Extract the (X, Y) coordinate from the center of the cell holding the provided text.  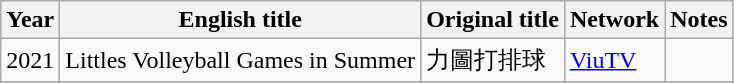
2021 (30, 60)
Original title (493, 20)
Notes (699, 20)
Littles Volleyball Games in Summer (240, 60)
Network (614, 20)
力圖打排球 (493, 60)
English title (240, 20)
Year (30, 20)
ViuTV (614, 60)
